Search for the cell housing the specified text and yield its [x, y] center coordinate. 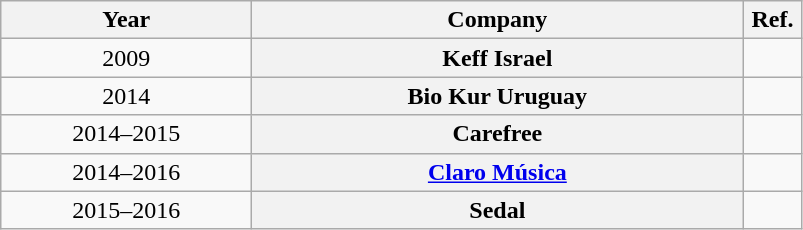
2015–2016 [126, 210]
Keff Israel [498, 58]
2014–2015 [126, 134]
2009 [126, 58]
2014–2016 [126, 172]
Sedal [498, 210]
Year [126, 20]
Company [498, 20]
Bio Kur Uruguay [498, 96]
Carefree [498, 134]
2014 [126, 96]
Ref. [772, 20]
Claro Música [498, 172]
